Pinpoint the cell where the given text exists, returning its [x, y] midpoint coordinate. 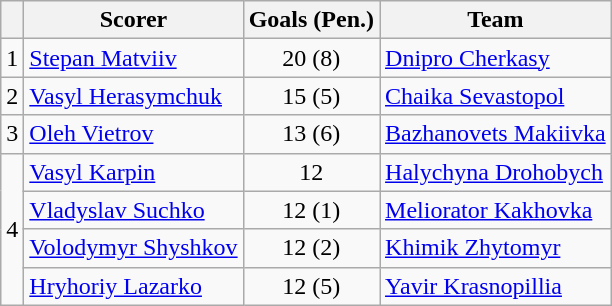
Hryhoriy Lazarko [134, 286]
2 [12, 96]
Vladyslav Suchko [134, 210]
Chaika Sevastopol [496, 96]
20 (8) [311, 58]
4 [12, 229]
1 [12, 58]
Team [496, 20]
Meliorator Kakhovka [496, 210]
Bazhanovets Makiivka [496, 134]
15 (5) [311, 96]
Khimik Zhytomyr [496, 248]
13 (6) [311, 134]
12 [311, 172]
Oleh Vietrov [134, 134]
12 (2) [311, 248]
Vasyl Karpin [134, 172]
Yavir Krasnopillia [496, 286]
Volodymyr Shyshkov [134, 248]
12 (5) [311, 286]
Goals (Pen.) [311, 20]
12 (1) [311, 210]
Stepan Matviiv [134, 58]
Scorer [134, 20]
Vasyl Herasymchuk [134, 96]
Dnipro Cherkasy [496, 58]
Halychyna Drohobych [496, 172]
3 [12, 134]
